From the cell containing the given text, extract its center point as [X, Y] coordinate. 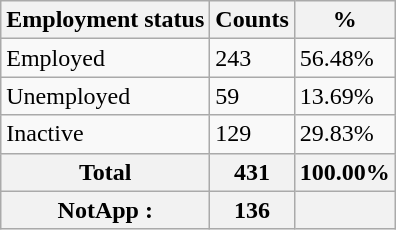
Total [106, 172]
NotApp : [106, 210]
Unemployed [106, 96]
243 [252, 58]
Counts [252, 20]
100.00% [344, 172]
59 [252, 96]
136 [252, 210]
29.83% [344, 134]
Employment status [106, 20]
Inactive [106, 134]
13.69% [344, 96]
56.48% [344, 58]
% [344, 20]
431 [252, 172]
129 [252, 134]
Employed [106, 58]
